Return (x, y) of the center of cell containing provided text 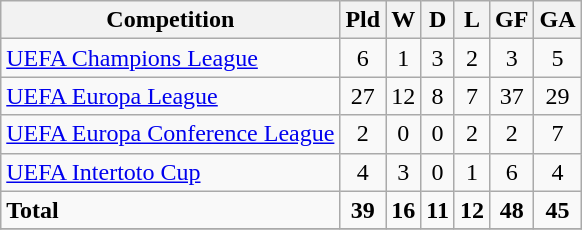
11 (438, 210)
Competition (170, 20)
37 (512, 96)
Pld (363, 20)
8 (438, 96)
GF (512, 20)
29 (558, 96)
D (438, 20)
Total (170, 210)
5 (558, 58)
48 (512, 210)
UEFA Champions League (170, 58)
39 (363, 210)
UEFA Europa League (170, 96)
W (404, 20)
27 (363, 96)
UEFA Intertoto Cup (170, 172)
L (472, 20)
UEFA Europa Conference League (170, 134)
45 (558, 210)
16 (404, 210)
GA (558, 20)
